Output the [x, y] coordinate of the center of the cell containing the given text.  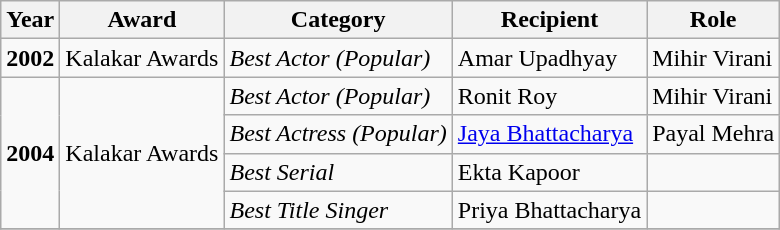
Best Serial [338, 172]
Recipient [549, 20]
Role [714, 20]
Ronit Roy [549, 96]
Category [338, 20]
Year [30, 20]
Best Actress (Popular) [338, 134]
Best Title Singer [338, 210]
Ekta Kapoor [549, 172]
2004 [30, 153]
Award [142, 20]
2002 [30, 58]
Jaya Bhattacharya [549, 134]
Amar Upadhyay [549, 58]
Payal Mehra [714, 134]
Priya Bhattacharya [549, 210]
